Scan for the cell matching the given text and deliver its (x, y) coordinate at center. 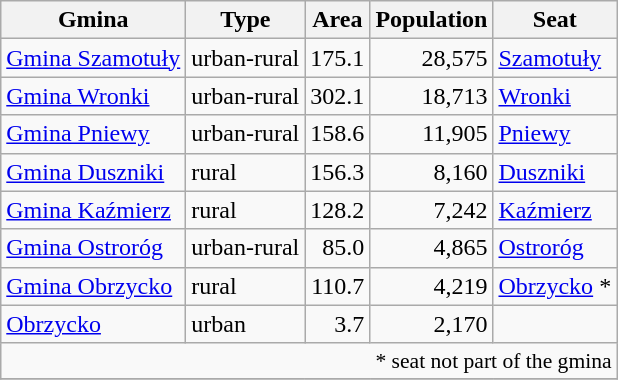
Population (432, 20)
Type (246, 20)
110.7 (338, 286)
85.0 (338, 248)
Gmina (94, 20)
Area (338, 20)
3.7 (338, 324)
2,170 (432, 324)
Gmina Obrzycko (94, 286)
Gmina Pniewy (94, 134)
Seat (555, 20)
Duszniki (555, 172)
4,219 (432, 286)
Pniewy (555, 134)
175.1 (338, 58)
128.2 (338, 210)
156.3 (338, 172)
Obrzycko * (555, 286)
Wronki (555, 96)
* seat not part of the gmina (309, 361)
Gmina Duszniki (94, 172)
302.1 (338, 96)
Kaźmierz (555, 210)
Szamotuły (555, 58)
28,575 (432, 58)
Gmina Wronki (94, 96)
Gmina Ostroróg (94, 248)
Gmina Szamotuły (94, 58)
Gmina Kaźmierz (94, 210)
158.6 (338, 134)
Ostroróg (555, 248)
Obrzycko (94, 324)
18,713 (432, 96)
11,905 (432, 134)
urban (246, 324)
4,865 (432, 248)
8,160 (432, 172)
7,242 (432, 210)
